Identify which cell holds the provided text, then report its [x, y] central coordinate. 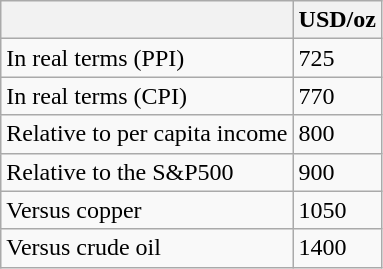
800 [337, 134]
Versus copper [147, 210]
1050 [337, 210]
900 [337, 172]
Relative to the S&P500 [147, 172]
Versus crude oil [147, 248]
USD/oz [337, 20]
Relative to per capita income [147, 134]
In real terms (CPI) [147, 96]
In real terms (PPI) [147, 58]
1400 [337, 248]
770 [337, 96]
725 [337, 58]
